Output the (x, y) coordinate of the center of the cell containing the given text.  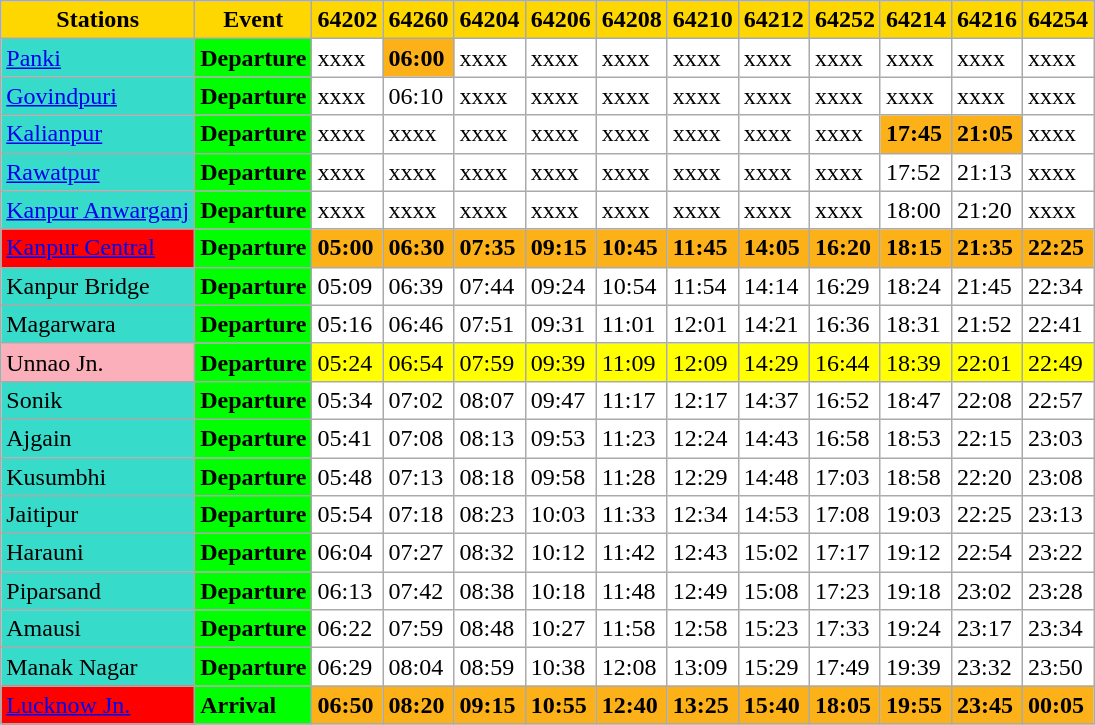
15:02 (774, 553)
22:49 (1058, 362)
64214 (916, 20)
22:54 (986, 553)
21:35 (986, 248)
22:20 (986, 477)
07:44 (490, 286)
23:02 (986, 591)
Kusumbhi (98, 477)
23:17 (986, 629)
09:53 (560, 438)
07:27 (418, 553)
23:08 (1058, 477)
64206 (560, 20)
18:47 (916, 400)
06:30 (418, 248)
08:32 (490, 553)
Kalianpur (98, 134)
07:13 (418, 477)
23:22 (1058, 553)
18:31 (916, 324)
09:24 (560, 286)
Rawatpur (98, 172)
Sonik (98, 400)
18:24 (916, 286)
12:17 (702, 400)
11:09 (632, 362)
17:03 (844, 477)
05:48 (348, 477)
17:23 (844, 591)
64216 (986, 20)
18:53 (916, 438)
09:47 (560, 400)
22:01 (986, 362)
15:23 (774, 629)
64212 (774, 20)
17:33 (844, 629)
06:00 (418, 58)
10:27 (560, 629)
21:52 (986, 324)
18:05 (844, 705)
08:18 (490, 477)
05:00 (348, 248)
10:38 (560, 667)
11:28 (632, 477)
07:08 (418, 438)
06:29 (348, 667)
12:08 (632, 667)
23:34 (1058, 629)
09:31 (560, 324)
16:44 (844, 362)
06:39 (418, 286)
Kanpur Bridge (98, 286)
06:22 (348, 629)
05:54 (348, 515)
18:00 (916, 210)
Kanpur Central (98, 248)
11:58 (632, 629)
16:52 (844, 400)
16:29 (844, 286)
05:41 (348, 438)
18:15 (916, 248)
10:18 (560, 591)
11:45 (702, 248)
10:03 (560, 515)
12:29 (702, 477)
12:24 (702, 438)
11:17 (632, 400)
Manak Nagar (98, 667)
22:41 (1058, 324)
06:04 (348, 553)
Magarwara (98, 324)
07:42 (418, 591)
Jaitipur (98, 515)
12:58 (702, 629)
16:20 (844, 248)
21:13 (986, 172)
Lucknow Jn. (98, 705)
09:39 (560, 362)
64208 (632, 20)
11:33 (632, 515)
11:48 (632, 591)
64202 (348, 20)
Arrival (254, 705)
07:51 (490, 324)
22:08 (986, 400)
05:16 (348, 324)
Panki (98, 58)
Piparsand (98, 591)
18:58 (916, 477)
21:45 (986, 286)
64204 (490, 20)
17:17 (844, 553)
08:20 (418, 705)
17:08 (844, 515)
12:49 (702, 591)
17:49 (844, 667)
08:13 (490, 438)
19:18 (916, 591)
16:58 (844, 438)
06:13 (348, 591)
19:55 (916, 705)
08:23 (490, 515)
16:36 (844, 324)
Govindpuri (98, 96)
19:39 (916, 667)
06:50 (348, 705)
23:32 (986, 667)
14:53 (774, 515)
22:34 (1058, 286)
64210 (702, 20)
Kanpur Anwarganj (98, 210)
05:24 (348, 362)
15:40 (774, 705)
12:34 (702, 515)
14:29 (774, 362)
Unnao Jn. (98, 362)
10:54 (632, 286)
08:48 (490, 629)
11:42 (632, 553)
11:54 (702, 286)
Amausi (98, 629)
07:35 (490, 248)
08:38 (490, 591)
22:57 (1058, 400)
15:29 (774, 667)
21:20 (986, 210)
17:52 (916, 172)
14:48 (774, 477)
19:12 (916, 553)
Ajgain (98, 438)
10:55 (560, 705)
22:15 (986, 438)
14:21 (774, 324)
Event (254, 20)
08:04 (418, 667)
13:25 (702, 705)
Harauni (98, 553)
08:59 (490, 667)
12:09 (702, 362)
05:09 (348, 286)
10:12 (560, 553)
07:18 (418, 515)
64260 (418, 20)
09:58 (560, 477)
19:03 (916, 515)
12:43 (702, 553)
23:28 (1058, 591)
17:45 (916, 134)
14:14 (774, 286)
11:01 (632, 324)
14:43 (774, 438)
00:05 (1058, 705)
12:01 (702, 324)
08:07 (490, 400)
14:05 (774, 248)
19:24 (916, 629)
06:54 (418, 362)
23:45 (986, 705)
23:03 (1058, 438)
21:05 (986, 134)
64252 (844, 20)
12:40 (632, 705)
18:39 (916, 362)
05:34 (348, 400)
07:02 (418, 400)
13:09 (702, 667)
Stations (98, 20)
23:13 (1058, 515)
23:50 (1058, 667)
06:10 (418, 96)
14:37 (774, 400)
11:23 (632, 438)
15:08 (774, 591)
06:46 (418, 324)
10:45 (632, 248)
64254 (1058, 20)
